Return (x, y) of the center of cell containing provided text 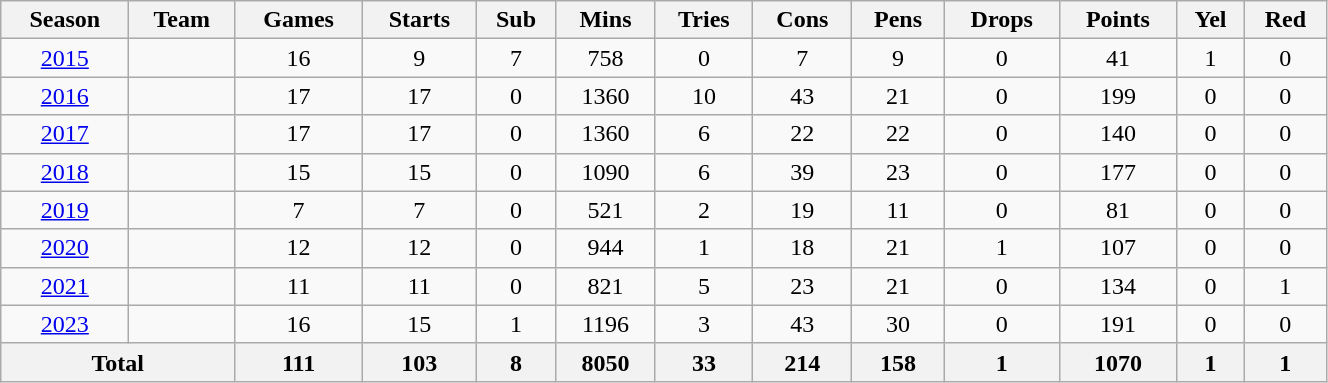
140 (1118, 134)
2019 (65, 210)
2016 (65, 96)
18 (802, 248)
758 (606, 58)
2020 (65, 248)
521 (606, 210)
Drops (1002, 20)
177 (1118, 172)
1196 (606, 324)
134 (1118, 286)
107 (1118, 248)
5 (704, 286)
Sub (516, 20)
214 (802, 362)
944 (606, 248)
Season (65, 20)
111 (299, 362)
2021 (65, 286)
191 (1118, 324)
199 (1118, 96)
10 (704, 96)
30 (898, 324)
3 (704, 324)
39 (802, 172)
2 (704, 210)
8 (516, 362)
81 (1118, 210)
Yel (1210, 20)
Starts (420, 20)
1070 (1118, 362)
2015 (65, 58)
Pens (898, 20)
Games (299, 20)
Cons (802, 20)
41 (1118, 58)
821 (606, 286)
Total (118, 362)
8050 (606, 362)
2018 (65, 172)
1090 (606, 172)
Points (1118, 20)
19 (802, 210)
33 (704, 362)
Red (1285, 20)
Mins (606, 20)
158 (898, 362)
Team (182, 20)
2017 (65, 134)
Tries (704, 20)
103 (420, 362)
2023 (65, 324)
